Determine the (X, Y) coordinate at the center of the cell enclosing the given text.  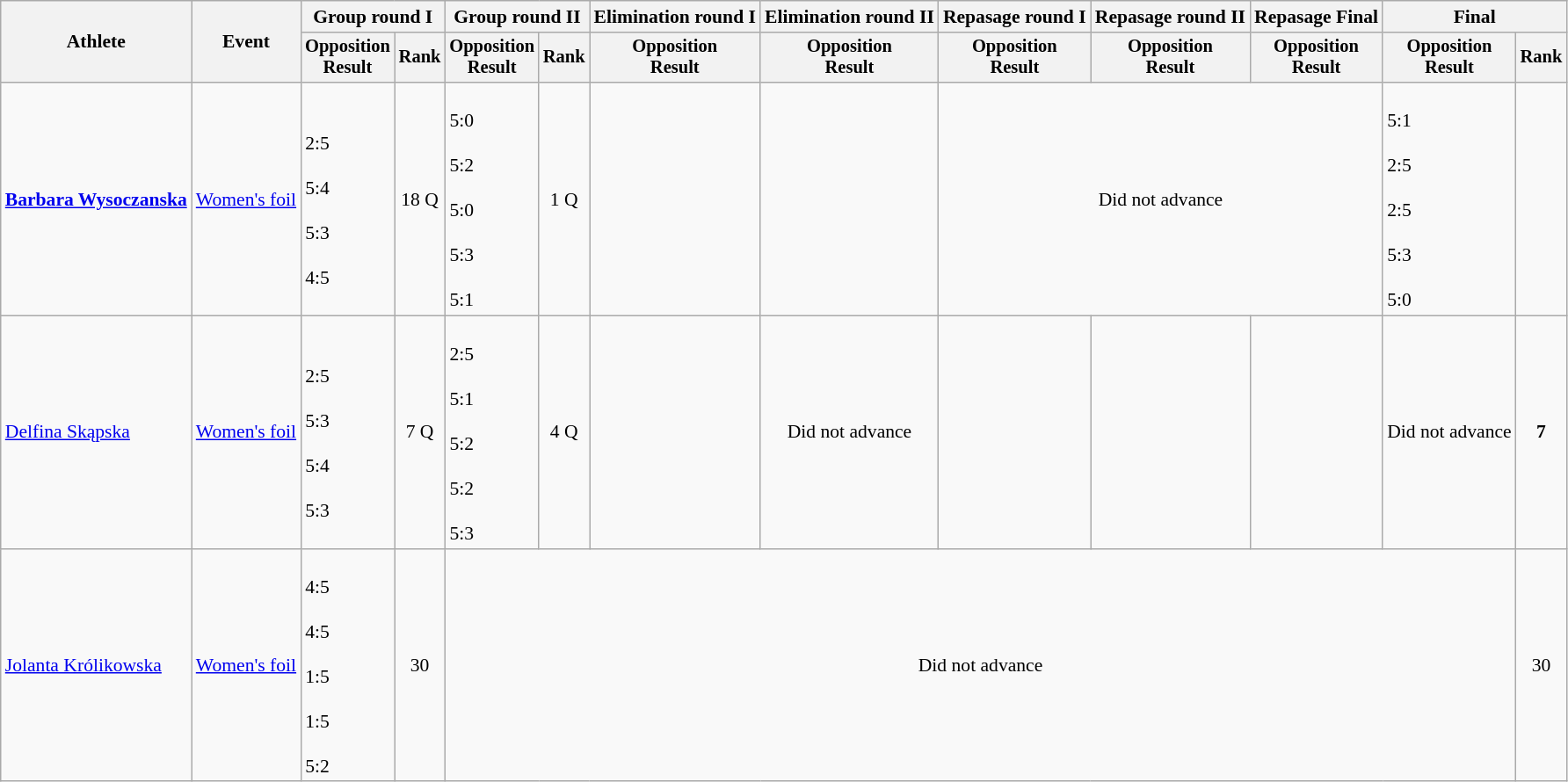
Repasage Final (1317, 17)
Barbara Wysoczanska (97, 199)
5:12:52:55:35:0 (1449, 199)
4:54:51:51:55:2 (348, 666)
Final (1475, 17)
5:05:25:05:35:1 (492, 199)
2:55:45:34:5 (348, 199)
4 Q (564, 432)
2:55:35:45:3 (348, 432)
Event (246, 42)
18 Q (420, 199)
Group round II (517, 17)
2:55:15:25:25:3 (492, 432)
Elimination round II (849, 17)
Delfina Skąpska (97, 432)
Elimination round I (675, 17)
Jolanta Królikowska (97, 666)
Repasage round II (1171, 17)
Repasage round I (1014, 17)
Group round I (373, 17)
1 Q (564, 199)
7 (1542, 432)
7 Q (420, 432)
Athlete (97, 42)
